Identify which cell holds the provided text, then report its [X, Y] central coordinate. 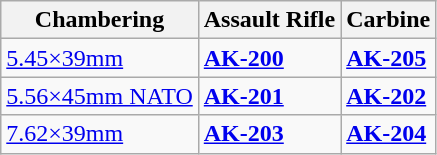
AK-203 [269, 134]
Assault Rifle [269, 20]
5.56×45mm NATO [100, 96]
Carbine [388, 20]
AK-201 [269, 96]
Chambering [100, 20]
AK-205 [388, 58]
AK-204 [388, 134]
5.45×39mm [100, 58]
AK-200 [269, 58]
AK-202 [388, 96]
7.62×39mm [100, 134]
